Determine the (X, Y) coordinate at the center of the cell enclosing the given text.  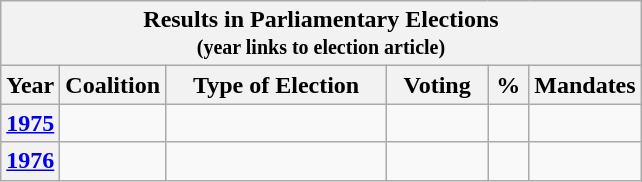
1975 (30, 123)
Mandates (585, 85)
Year (30, 85)
1976 (30, 161)
Results in Parliamentary Elections (year links to election article) (321, 34)
% (508, 85)
Voting (438, 85)
Coalition (113, 85)
Type of Election (276, 85)
